For the text-containing cell, return its midpoint in (x, y) coordinate format. 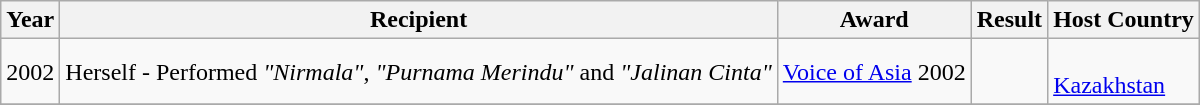
Herself - Performed "Nirmala", "Purnama Merindu" and "Jalinan Cinta" (418, 72)
Kazakhstan (1124, 72)
Award (874, 20)
Voice of Asia 2002 (874, 72)
Result (1009, 20)
Recipient (418, 20)
Host Country (1124, 20)
2002 (30, 72)
Year (30, 20)
